For the text-containing cell, return its midpoint in [X, Y] coordinate format. 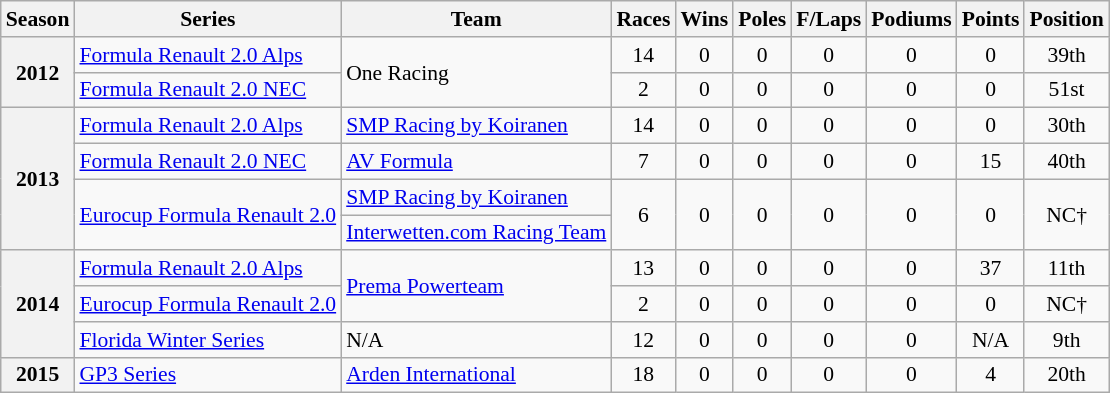
20th [1066, 375]
12 [643, 340]
15 [991, 162]
F/Laps [828, 19]
37 [991, 269]
Races [643, 19]
2014 [38, 304]
Team [476, 19]
4 [991, 375]
Interwetten.com Racing Team [476, 233]
Points [991, 19]
2012 [38, 72]
13 [643, 269]
Series [208, 19]
39th [1066, 55]
11th [1066, 269]
Wins [704, 19]
Season [38, 19]
7 [643, 162]
Poles [762, 19]
One Racing [476, 72]
2015 [38, 375]
Position [1066, 19]
18 [643, 375]
Florida Winter Series [208, 340]
Podiums [912, 19]
AV Formula [476, 162]
40th [1066, 162]
6 [643, 214]
GP3 Series [208, 375]
30th [1066, 126]
9th [1066, 340]
Prema Powerteam [476, 286]
2013 [38, 179]
Arden International [476, 375]
51st [1066, 90]
